For the text-containing cell, return its midpoint in [X, Y] coordinate format. 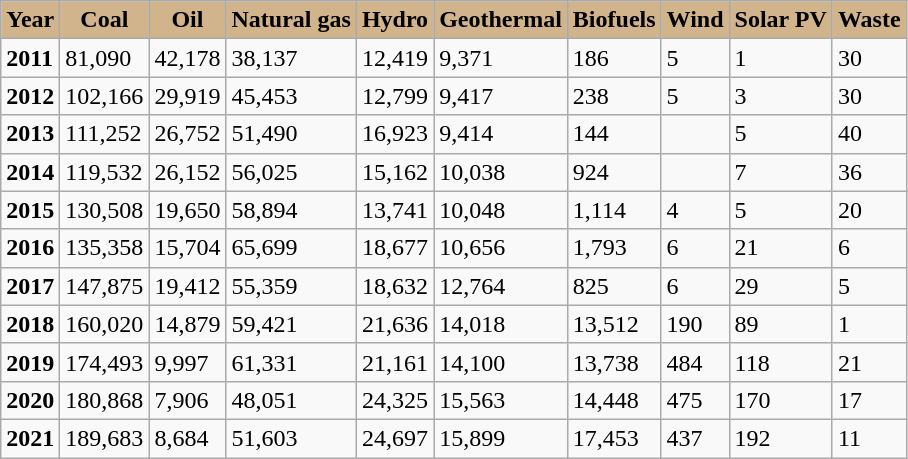
9,997 [188, 362]
825 [614, 286]
Coal [104, 20]
1,114 [614, 210]
7 [780, 172]
111,252 [104, 134]
2019 [30, 362]
2020 [30, 400]
2017 [30, 286]
118 [780, 362]
36 [869, 172]
924 [614, 172]
1,793 [614, 248]
Waste [869, 20]
144 [614, 134]
Oil [188, 20]
Year [30, 20]
7,906 [188, 400]
12,799 [394, 96]
10,038 [501, 172]
17 [869, 400]
61,331 [291, 362]
51,490 [291, 134]
4 [695, 210]
89 [780, 324]
Hydro [394, 20]
40 [869, 134]
38,137 [291, 58]
15,162 [394, 172]
484 [695, 362]
13,738 [614, 362]
2013 [30, 134]
29,919 [188, 96]
9,371 [501, 58]
Natural gas [291, 20]
2015 [30, 210]
14,018 [501, 324]
11 [869, 438]
3 [780, 96]
2021 [30, 438]
8,684 [188, 438]
Biofuels [614, 20]
29 [780, 286]
24,325 [394, 400]
10,048 [501, 210]
2011 [30, 58]
2012 [30, 96]
2014 [30, 172]
15,563 [501, 400]
Wind [695, 20]
18,632 [394, 286]
55,359 [291, 286]
21,636 [394, 324]
48,051 [291, 400]
65,699 [291, 248]
Geothermal [501, 20]
9,414 [501, 134]
42,178 [188, 58]
18,677 [394, 248]
14,100 [501, 362]
26,752 [188, 134]
12,419 [394, 58]
170 [780, 400]
119,532 [104, 172]
14,879 [188, 324]
21,161 [394, 362]
58,894 [291, 210]
437 [695, 438]
59,421 [291, 324]
238 [614, 96]
19,650 [188, 210]
Solar PV [780, 20]
26,152 [188, 172]
190 [695, 324]
19,412 [188, 286]
189,683 [104, 438]
475 [695, 400]
24,697 [394, 438]
9,417 [501, 96]
135,358 [104, 248]
102,166 [104, 96]
160,020 [104, 324]
130,508 [104, 210]
13,741 [394, 210]
56,025 [291, 172]
15,899 [501, 438]
12,764 [501, 286]
16,923 [394, 134]
13,512 [614, 324]
2016 [30, 248]
2018 [30, 324]
147,875 [104, 286]
14,448 [614, 400]
17,453 [614, 438]
45,453 [291, 96]
81,090 [104, 58]
174,493 [104, 362]
51,603 [291, 438]
192 [780, 438]
15,704 [188, 248]
186 [614, 58]
10,656 [501, 248]
20 [869, 210]
180,868 [104, 400]
